From the cell containing the given text, extract its center point as (x, y) coordinate. 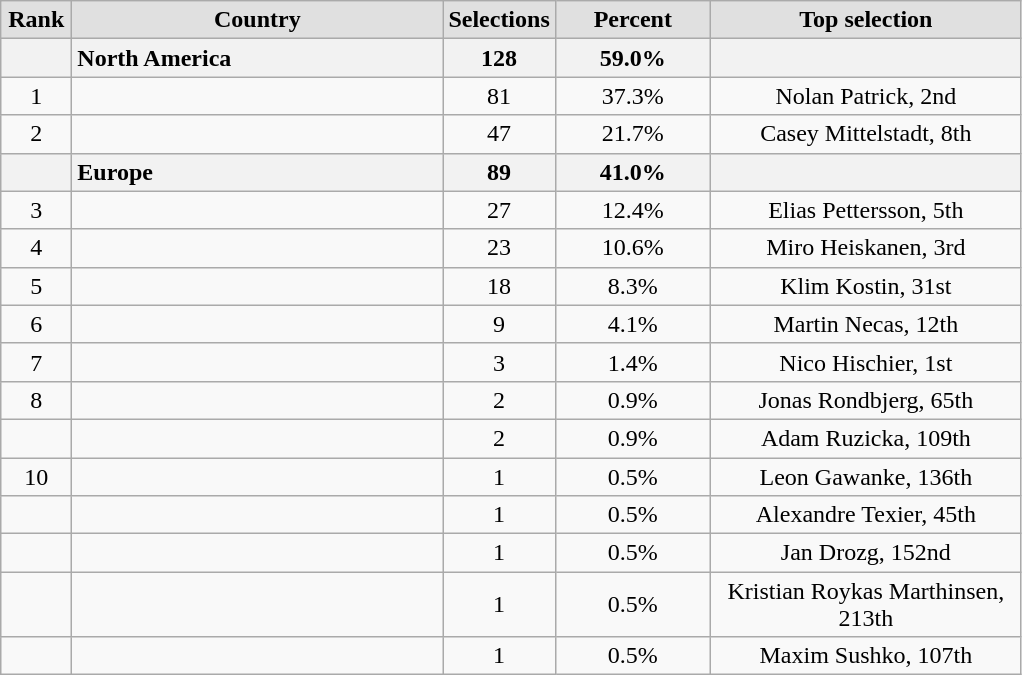
8.3% (632, 286)
81 (499, 96)
9 (499, 324)
10 (36, 477)
Kristian Roykas Marthinsen, 213th (866, 604)
18 (499, 286)
Elias Pettersson, 5th (866, 210)
47 (499, 134)
21.7% (632, 134)
Jan Drozg, 152nd (866, 553)
Miro Heiskanen, 3rd (866, 248)
6 (36, 324)
27 (499, 210)
Jonas Rondbjerg, 65th (866, 400)
4 (36, 248)
41.0% (632, 172)
Top selection (866, 20)
4.1% (632, 324)
1.4% (632, 362)
59.0% (632, 58)
Percent (632, 20)
89 (499, 172)
Rank (36, 20)
Klim Kostin, 31st (866, 286)
Nico Hischier, 1st (866, 362)
128 (499, 58)
Selections (499, 20)
Nolan Patrick, 2nd (866, 96)
North America (258, 58)
Leon Gawanke, 136th (866, 477)
Country (258, 20)
Alexandre Texier, 45th (866, 515)
8 (36, 400)
Adam Ruzicka, 109th (866, 438)
12.4% (632, 210)
Maxim Sushko, 107th (866, 656)
37.3% (632, 96)
Europe (258, 172)
Martin Necas, 12th (866, 324)
10.6% (632, 248)
23 (499, 248)
7 (36, 362)
Casey Mittelstadt, 8th (866, 134)
5 (36, 286)
